Provide the [x, y] coordinate of the cell's center where the given text is located.  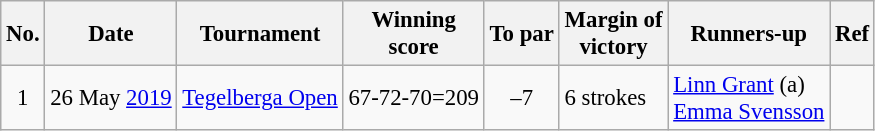
Winningscore [414, 34]
To par [522, 34]
Tournament [260, 34]
Date [111, 34]
–7 [522, 98]
Runners-up [749, 34]
Linn Grant (a) Emma Svensson [749, 98]
Tegelberga Open [260, 98]
6 strokes [614, 98]
26 May 2019 [111, 98]
Margin ofvictory [614, 34]
Ref [852, 34]
No. [23, 34]
67-72-70=209 [414, 98]
1 [23, 98]
